Output the (x, y) coordinate of the center of the cell containing the given text.  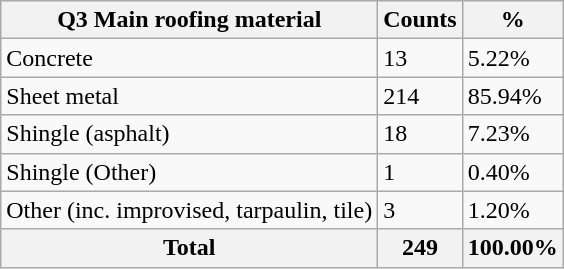
Shingle (asphalt) (190, 134)
7.23% (512, 134)
100.00% (512, 248)
Total (190, 248)
13 (420, 58)
Q3 Main roofing material (190, 20)
Concrete (190, 58)
249 (420, 248)
Counts (420, 20)
0.40% (512, 172)
% (512, 20)
3 (420, 210)
85.94% (512, 96)
1 (420, 172)
Sheet metal (190, 96)
18 (420, 134)
Shingle (Other) (190, 172)
214 (420, 96)
5.22% (512, 58)
Other (inc. improvised, tarpaulin, tile) (190, 210)
1.20% (512, 210)
